Locate the cell with the specified text and output its [X, Y] center coordinate. 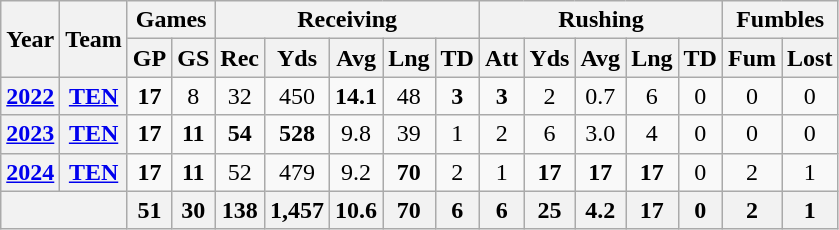
Receiving [348, 20]
9.8 [356, 134]
4.2 [600, 210]
9.2 [356, 172]
4 [652, 134]
54 [240, 134]
3.0 [600, 134]
14.1 [356, 96]
GP [149, 58]
GS [194, 58]
39 [409, 134]
528 [298, 134]
48 [409, 96]
51 [149, 210]
479 [298, 172]
Att [501, 58]
2023 [30, 134]
32 [240, 96]
0.7 [600, 96]
2022 [30, 96]
138 [240, 210]
Fumbles [780, 20]
1,457 [298, 210]
Year [30, 39]
30 [194, 210]
Team [94, 39]
Rec [240, 58]
52 [240, 172]
10.6 [356, 210]
8 [194, 96]
2024 [30, 172]
Fum [752, 58]
Games [170, 20]
25 [550, 210]
450 [298, 96]
Lost [810, 58]
Rushing [600, 20]
